Identify which cell holds the provided text, then report its [X, Y] central coordinate. 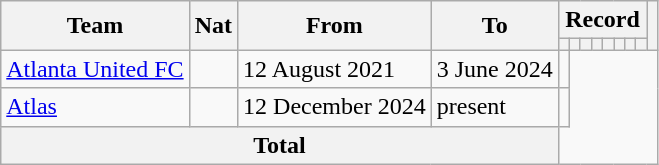
Atlanta United FC [95, 69]
Atlas [95, 107]
3 June 2024 [494, 69]
Total [280, 145]
present [494, 107]
Record [602, 20]
Nat [213, 26]
12 December 2024 [335, 107]
12 August 2021 [335, 69]
To [494, 26]
From [335, 26]
Team [95, 26]
